Locate the cell with the specified text and output its (x, y) center coordinate. 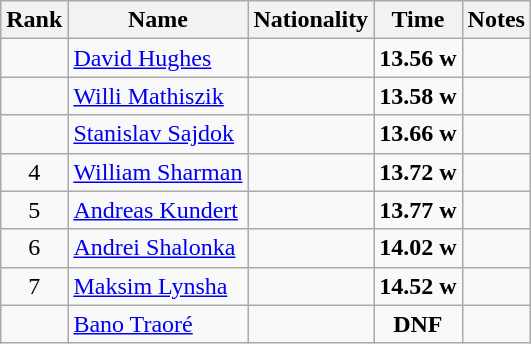
4 (34, 172)
Time (418, 20)
13.58 w (418, 96)
Name (158, 20)
David Hughes (158, 58)
Nationality (311, 20)
Willi Mathiszik (158, 96)
14.52 w (418, 286)
Andreas Kundert (158, 210)
7 (34, 286)
13.72 w (418, 172)
Bano Traoré (158, 324)
14.02 w (418, 248)
Notes (496, 20)
Stanislav Sajdok (158, 134)
Andrei Shalonka (158, 248)
6 (34, 248)
13.77 w (418, 210)
13.66 w (418, 134)
13.56 w (418, 58)
5 (34, 210)
DNF (418, 324)
William Sharman (158, 172)
Maksim Lynsha (158, 286)
Rank (34, 20)
